Capture the cell that displays the provided text and extract its (x, y) central coordinate. 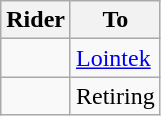
Retiring (115, 96)
Lointek (115, 58)
Rider (36, 20)
To (115, 20)
